Return [x, y] of the center of cell containing provided text 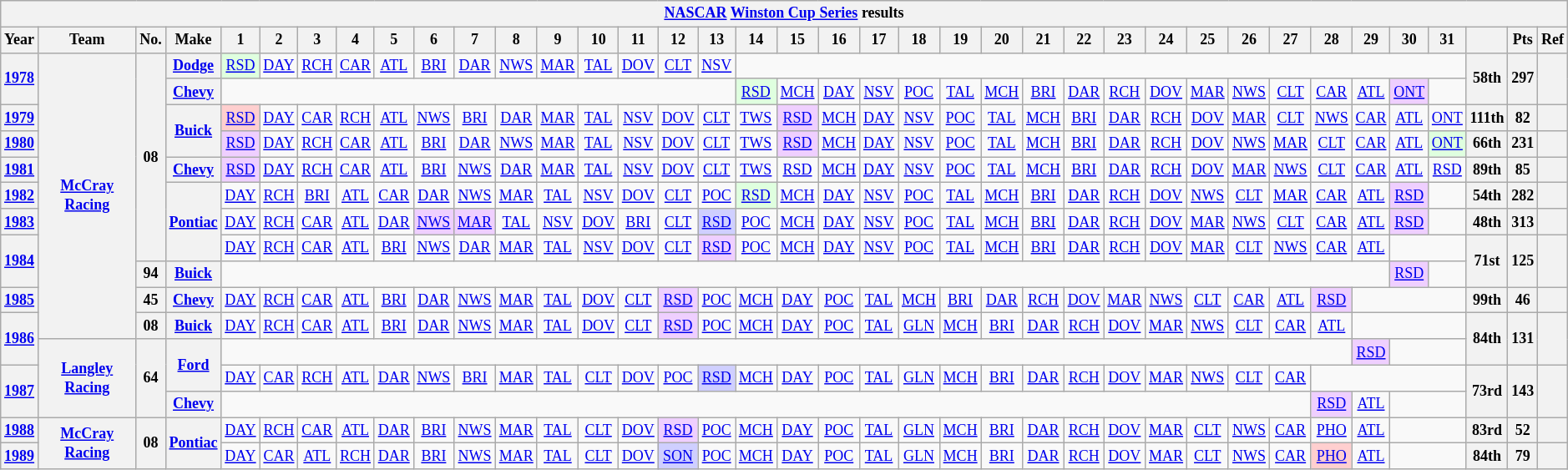
64 [150, 378]
1985 [20, 301]
111th [1487, 117]
1983 [20, 222]
297 [1523, 78]
25 [1207, 40]
131 [1523, 339]
71st [1487, 260]
83rd [1487, 431]
231 [1523, 144]
Dodge [194, 65]
Make [194, 40]
15 [797, 40]
SON [678, 456]
1986 [20, 339]
99th [1487, 301]
NASCAR Winston Cup Series results [784, 13]
9 [558, 40]
11 [638, 40]
Langley Racing [87, 378]
5 [394, 40]
1980 [20, 144]
1981 [20, 170]
1978 [20, 78]
26 [1249, 40]
3 [317, 40]
282 [1523, 195]
29 [1371, 40]
94 [150, 274]
54th [1487, 195]
20 [1002, 40]
Ford [194, 365]
79 [1523, 456]
313 [1523, 222]
6 [434, 40]
1988 [20, 431]
30 [1409, 40]
28 [1331, 40]
10 [599, 40]
31 [1448, 40]
22 [1084, 40]
Pts [1523, 40]
89th [1487, 170]
46 [1523, 301]
45 [150, 301]
23 [1125, 40]
Ref [1553, 40]
19 [960, 40]
24 [1166, 40]
1984 [20, 260]
66th [1487, 144]
21 [1044, 40]
Team [87, 40]
1979 [20, 117]
58th [1487, 78]
17 [879, 40]
14 [756, 40]
4 [356, 40]
7 [475, 40]
27 [1291, 40]
52 [1523, 431]
16 [839, 40]
2 [279, 40]
8 [516, 40]
82 [1523, 117]
125 [1523, 260]
18 [919, 40]
1989 [20, 456]
48th [1487, 222]
85 [1523, 170]
No. [150, 40]
12 [678, 40]
1987 [20, 391]
13 [716, 40]
1982 [20, 195]
1 [240, 40]
73rd [1487, 391]
Year [20, 40]
143 [1523, 391]
